From the cell containing the given text, extract its center point as [x, y] coordinate. 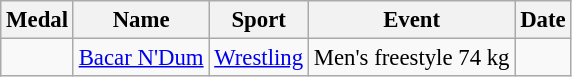
Date [543, 20]
Wrestling [259, 58]
Event [411, 20]
Sport [259, 20]
Men's freestyle 74 kg [411, 58]
Bacar N'Dum [141, 58]
Name [141, 20]
Medal [38, 20]
